Capture the cell that displays the provided text and extract its [X, Y] central coordinate. 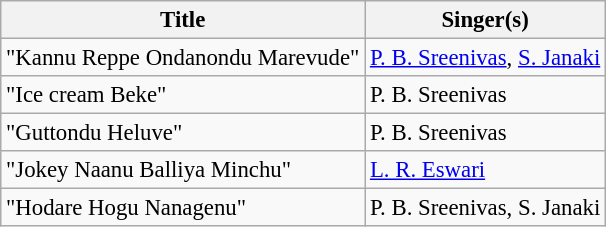
"Jokey Naanu Balliya Minchu" [183, 170]
"Hodare Hogu Nanagenu" [183, 208]
Title [183, 20]
"Kannu Reppe Ondanondu Marevude" [183, 58]
Singer(s) [486, 20]
"Guttondu Heluve" [183, 133]
L. R. Eswari [486, 170]
"Ice cream Beke" [183, 95]
